From the cell containing the given text, extract its center point as (X, Y) coordinate. 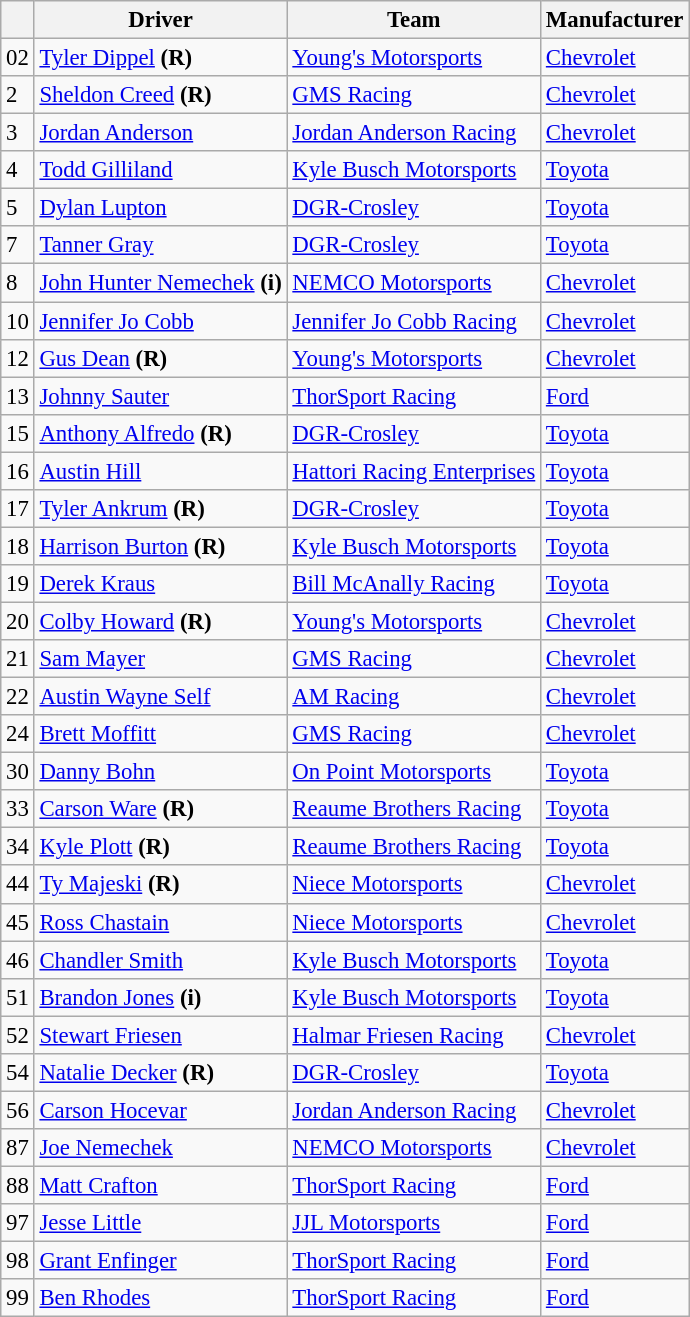
Jesse Little (160, 1223)
22 (18, 697)
Colby Howard (R) (160, 621)
Ty Majeski (R) (160, 885)
17 (18, 509)
7 (18, 245)
12 (18, 358)
98 (18, 1261)
Anthony Alfredo (R) (160, 433)
Tyler Ankrum (R) (160, 509)
30 (18, 772)
Joe Nemechek (160, 1148)
Hattori Racing Enterprises (414, 471)
19 (18, 584)
45 (18, 922)
Todd Gilliland (160, 170)
Danny Bohn (160, 772)
Team (414, 20)
16 (18, 471)
2 (18, 95)
Driver (160, 20)
13 (18, 396)
Brett Moffitt (160, 734)
97 (18, 1223)
Carson Ware (R) (160, 809)
Jennifer Jo Cobb (160, 321)
52 (18, 1035)
Manufacturer (615, 20)
Austin Hill (160, 471)
24 (18, 734)
Bill McAnally Racing (414, 584)
Ross Chastain (160, 922)
Gus Dean (R) (160, 358)
Harrison Burton (R) (160, 546)
Kyle Plott (R) (160, 847)
18 (18, 546)
21 (18, 659)
Jennifer Jo Cobb Racing (414, 321)
Derek Kraus (160, 584)
Brandon Jones (i) (160, 997)
4 (18, 170)
Grant Enfinger (160, 1261)
8 (18, 283)
44 (18, 885)
On Point Motorsports (414, 772)
Dylan Lupton (160, 208)
87 (18, 1148)
Matt Crafton (160, 1185)
02 (18, 58)
Natalie Decker (R) (160, 1073)
Sam Mayer (160, 659)
Tanner Gray (160, 245)
99 (18, 1298)
20 (18, 621)
JJL Motorsports (414, 1223)
Ben Rhodes (160, 1298)
34 (18, 847)
54 (18, 1073)
Stewart Friesen (160, 1035)
88 (18, 1185)
Halmar Friesen Racing (414, 1035)
AM Racing (414, 697)
John Hunter Nemechek (i) (160, 283)
3 (18, 133)
Chandler Smith (160, 960)
33 (18, 809)
15 (18, 433)
Jordan Anderson (160, 133)
Tyler Dippel (R) (160, 58)
51 (18, 997)
10 (18, 321)
Austin Wayne Self (160, 697)
46 (18, 960)
56 (18, 1110)
Carson Hocevar (160, 1110)
5 (18, 208)
Johnny Sauter (160, 396)
Sheldon Creed (R) (160, 95)
